Detect which cell encompasses the target text, then output its (X, Y) center coordinate. 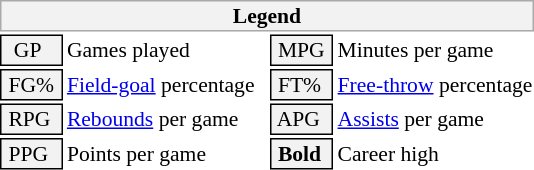
Bold (302, 154)
APG (302, 120)
RPG (31, 120)
Legend (267, 16)
Games played (166, 50)
FG% (31, 85)
MPG (302, 50)
Free-throw percentage (435, 85)
GP (31, 50)
Career high (435, 154)
Assists per game (435, 120)
Rebounds per game (166, 120)
Field-goal percentage (166, 85)
PPG (31, 154)
Points per game (166, 154)
Minutes per game (435, 50)
FT% (302, 85)
